From the cell containing the given text, extract its center point as (x, y) coordinate. 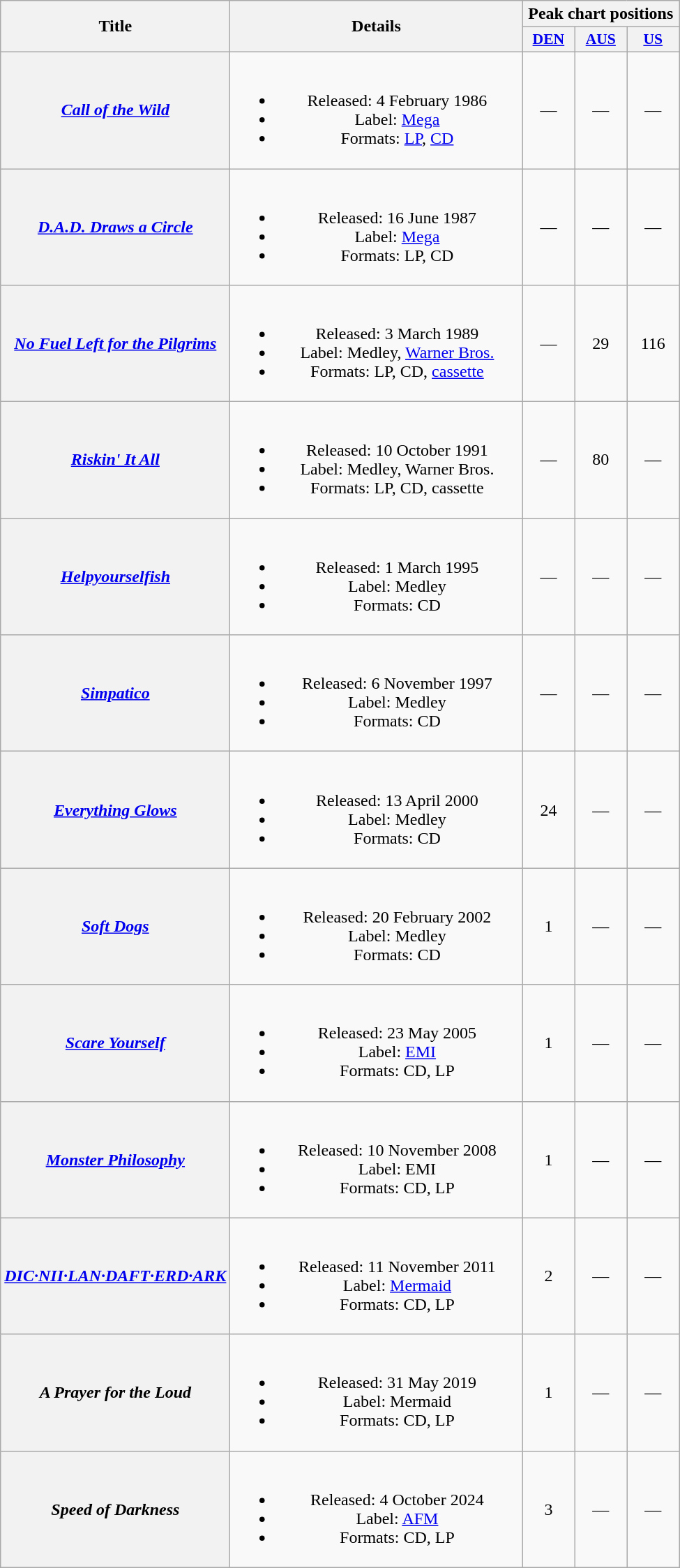
AUS (601, 40)
Released: 10 October 1991Label: Medley, Warner Bros.Formats: LP, CD, cassette (377, 461)
Released: 6 November 1997Label: MedleyFormats: CD (377, 694)
Details (377, 27)
Everything Glows (116, 809)
Title (116, 27)
Scare Yourself (116, 1043)
29 (601, 343)
Released: 31 May 2019Label: MermaidFormats: CD, LP (377, 1393)
Helpyourselfish (116, 576)
Call of the Wild (116, 110)
Riskin' It All (116, 461)
Peak chart positions (601, 14)
2 (548, 1276)
Released: 10 November 2008Label: EMIFormats: CD, LP (377, 1160)
Soft Dogs (116, 927)
Released: 11 November 2011Label: MermaidFormats: CD, LP (377, 1276)
Speed of Darkness (116, 1509)
Released: 16 June 1987Label: MegaFormats: LP, CD (377, 227)
Released: 1 March 1995Label: MedleyFormats: CD (377, 576)
Released: 3 March 1989Label: Medley, Warner Bros.Formats: LP, CD, cassette (377, 343)
116 (653, 343)
Released: 20 February 2002Label: MedleyFormats: CD (377, 927)
80 (601, 461)
Released: 23 May 2005Label: EMIFormats: CD, LP (377, 1043)
Released: 13 April 2000Label: MedleyFormats: CD (377, 809)
No Fuel Left for the Pilgrims (116, 343)
DEN (548, 40)
Released: 4 October 2024Label: AFMFormats: CD, LP (377, 1509)
US (653, 40)
3 (548, 1509)
DIC·NII·LAN·DAFT·ERD·ARK (116, 1276)
24 (548, 809)
Released: 4 February 1986Label: MegaFormats: LP, CD (377, 110)
Simpatico (116, 694)
A Prayer for the Loud (116, 1393)
D.A.D. Draws a Circle (116, 227)
Monster Philosophy (116, 1160)
